Identify which cell holds the provided text, then report its (X, Y) central coordinate. 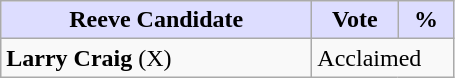
Acclaimed (383, 58)
Larry Craig (X) (156, 58)
Reeve Candidate (156, 20)
Vote (355, 20)
% (426, 20)
